For the text-containing cell, return its midpoint in [X, Y] coordinate format. 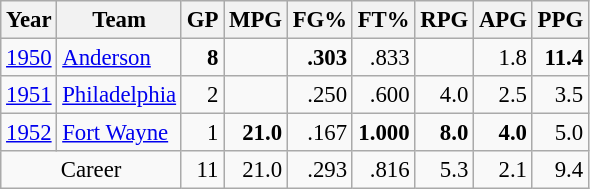
.833 [384, 58]
FT% [384, 20]
9.4 [560, 170]
5.0 [560, 133]
.250 [320, 95]
Anderson [119, 58]
Fort Wayne [119, 133]
Career [92, 170]
GP [202, 20]
1.000 [384, 133]
MPG [256, 20]
RPG [444, 20]
Team [119, 20]
5.3 [444, 170]
8.0 [444, 133]
1950 [29, 58]
1 [202, 133]
8 [202, 58]
1952 [29, 133]
APG [504, 20]
2.1 [504, 170]
11 [202, 170]
Philadelphia [119, 95]
FG% [320, 20]
.600 [384, 95]
2.5 [504, 95]
11.4 [560, 58]
PPG [560, 20]
2 [202, 95]
.816 [384, 170]
1951 [29, 95]
1.8 [504, 58]
.167 [320, 133]
Year [29, 20]
3.5 [560, 95]
.293 [320, 170]
.303 [320, 58]
